Identify which cell holds the provided text, then report its [x, y] central coordinate. 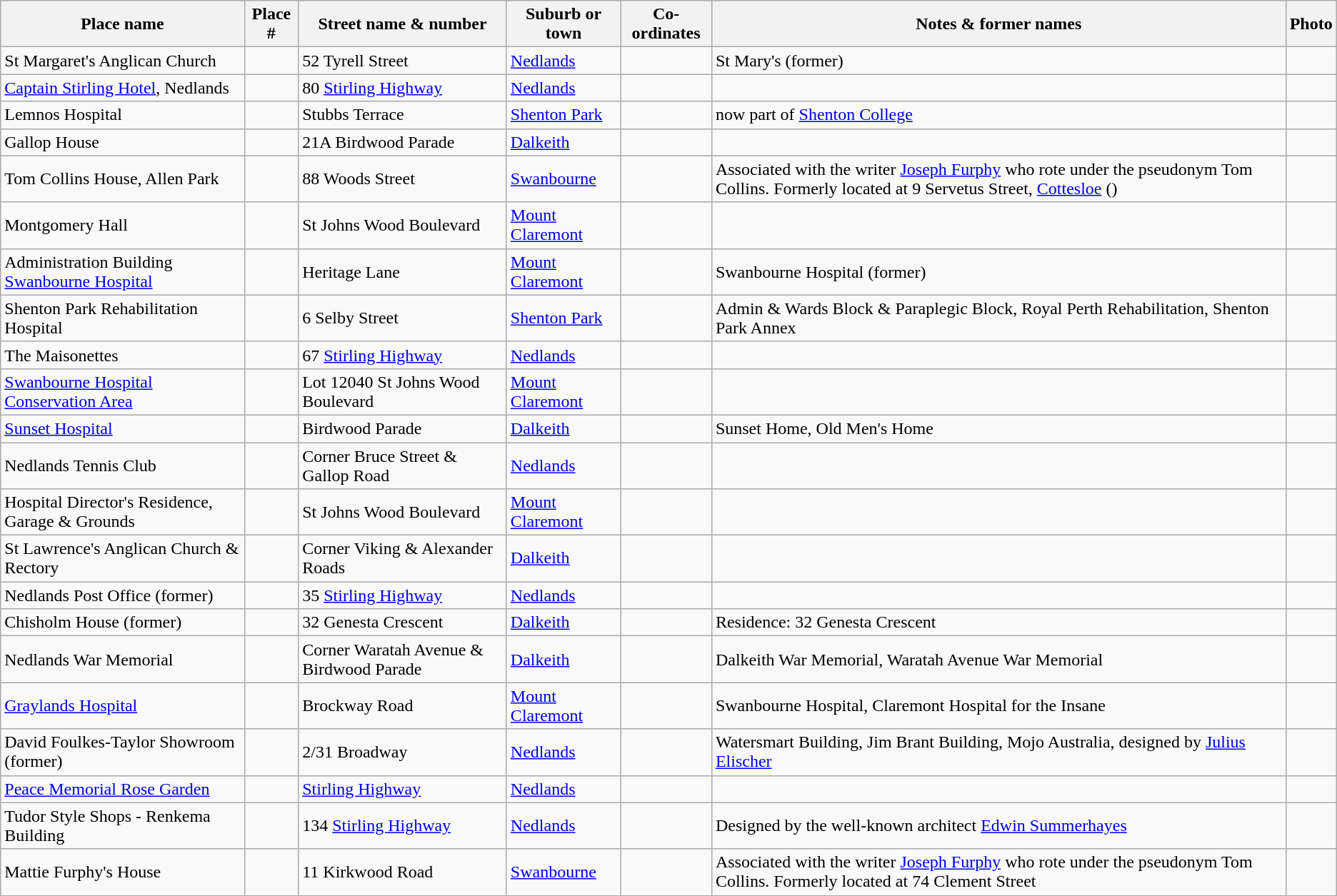
Hospital Director's Residence, Garage & Grounds [123, 513]
Tudor Style Shops - Renkema Building [123, 825]
Suburb or town [563, 24]
88 Woods Street [403, 178]
Tom Collins House, Allen Park [123, 178]
Heritage Lane [403, 271]
Administration Building Swanbourne Hospital [123, 271]
Place name [123, 24]
Captain Stirling Hotel, Nedlands [123, 88]
Mattie Furphy's House [123, 872]
Watersmart Building, Jim Brant Building, Mojo Australia, designed by Julius Elischer [998, 752]
80 Stirling Highway [403, 88]
Brockway Road [403, 705]
St Mary's (former) [998, 61]
David Foulkes-Taylor Showroom (former) [123, 752]
Dalkeith War Memorial, Waratah Avenue War Memorial [998, 660]
Swanbourne Hospital Conservation Area [123, 391]
Residence: 32 Genesta Crescent [998, 623]
67 Stirling Highway [403, 355]
Peace Memorial Rose Garden [123, 789]
Admin & Wards Block & Paraplegic Block, Royal Perth Rehabilitation, Shenton Park Annex [998, 318]
Shenton Park Rehabilitation Hospital [123, 318]
Co-ordinates [666, 24]
Swanbourne Hospital (former) [998, 271]
Nedlands Post Office (former) [123, 595]
Birdwood Parade [403, 428]
Notes & former names [998, 24]
Stirling Highway [403, 789]
Corner Bruce Street & Gallop Road [403, 465]
35 Stirling Highway [403, 595]
Corner Waratah Avenue & Birdwood Parade [403, 660]
6 Selby Street [403, 318]
Lot 12040 St Johns Wood Boulevard [403, 391]
134 Stirling Highway [403, 825]
now part of Shenton College [998, 115]
2/31 Broadway [403, 752]
Place # [271, 24]
11 Kirkwood Road [403, 872]
Associated with the writer Joseph Furphy who rote under the pseudonym Tom Collins. Formerly located at 9 Servetus Street, Cottesloe () [998, 178]
Nedlands War Memorial [123, 660]
Graylands Hospital [123, 705]
Montgomery Hall [123, 226]
The Maisonettes [123, 355]
Lemnos Hospital [123, 115]
32 Genesta Crescent [403, 623]
Designed by the well-known architect Edwin Summerhayes [998, 825]
52 Tyrell Street [403, 61]
Sunset Home, Old Men's Home [998, 428]
Gallop House [123, 142]
St Margaret's Anglican Church [123, 61]
Stubbs Terrace [403, 115]
21A Birdwood Parade [403, 142]
Chisholm House (former) [123, 623]
St Lawrence's Anglican Church & Rectory [123, 558]
Associated with the writer Joseph Furphy who rote under the pseudonym Tom Collins. Formerly located at 74 Clement Street [998, 872]
Sunset Hospital [123, 428]
Street name & number [403, 24]
Corner Viking & Alexander Roads [403, 558]
Nedlands Tennis Club [123, 465]
Photo [1311, 24]
Swanbourne Hospital, Claremont Hospital for the Insane [998, 705]
